Return the [x, y] coordinate for the center point of the cell that contains the specified text.  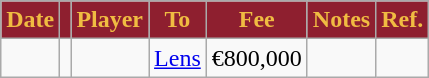
Date [30, 20]
To [178, 20]
Lens [178, 58]
€800,000 [256, 58]
Ref. [402, 20]
Player [110, 20]
Fee [256, 20]
Notes [341, 20]
